Detect which cell encompasses the target text, then output its (x, y) center coordinate. 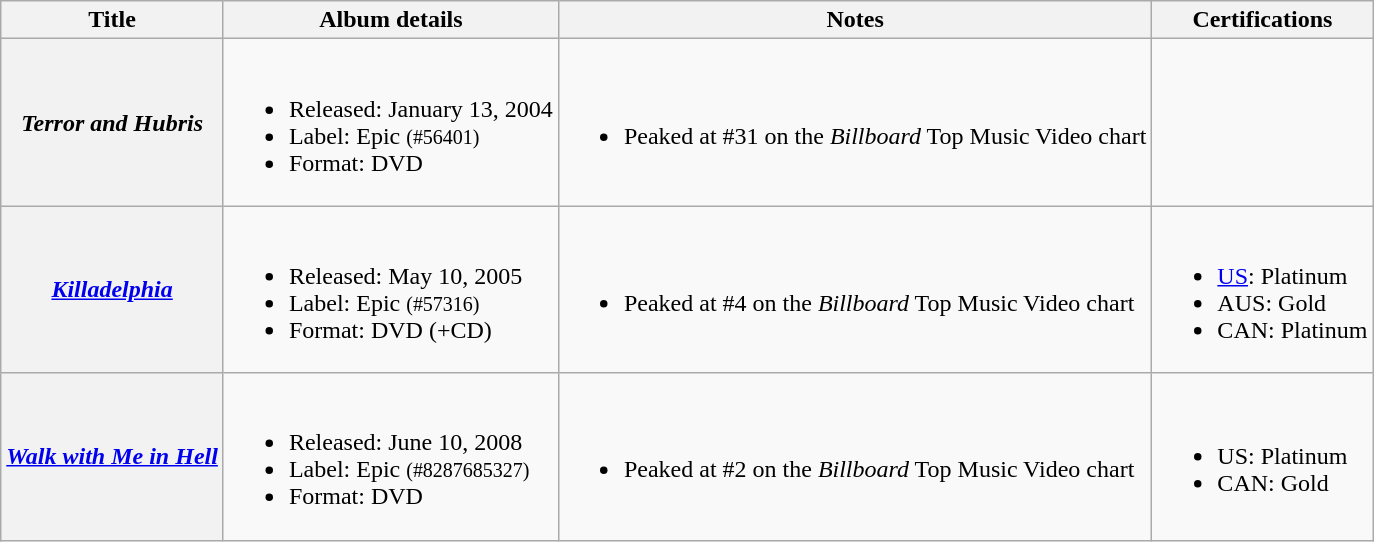
US: PlatinumCAN: Gold (1262, 456)
Peaked at #4 on the Billboard Top Music Video chart (854, 290)
Certifications (1262, 20)
Album details (390, 20)
US: PlatinumAUS: GoldCAN: Platinum (1262, 290)
Terror and Hubris (112, 122)
Released: June 10, 2008Label: Epic (#8287685327)Format: DVD (390, 456)
Peaked at #31 on the Billboard Top Music Video chart (854, 122)
Title (112, 20)
Peaked at #2 on the Billboard Top Music Video chart (854, 456)
Notes (854, 20)
Walk with Me in Hell (112, 456)
Released: May 10, 2005Label: Epic (#57316)Format: DVD (+CD) (390, 290)
Released: January 13, 2004Label: Epic (#56401)Format: DVD (390, 122)
Killadelphia (112, 290)
